Extract the (x, y) coordinate from the center of the cell holding the provided text.  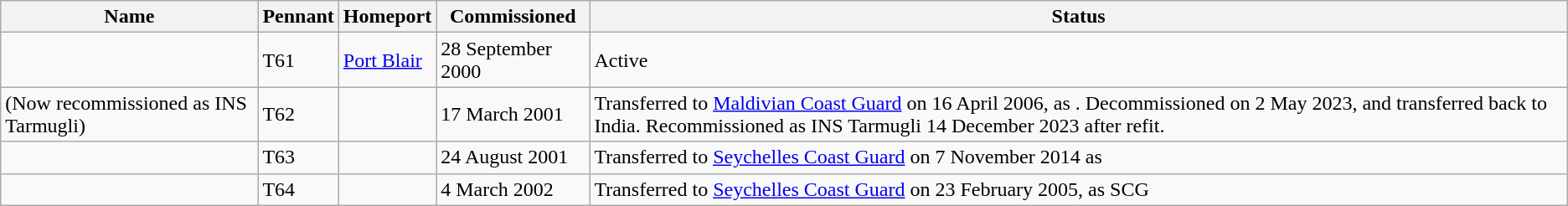
Name (129, 17)
(Now recommissioned as INS Tarmugli) (129, 114)
24 August 2001 (513, 157)
Active (1079, 60)
Transferred to Seychelles Coast Guard on 23 February 2005, as SCG (1079, 189)
T64 (298, 189)
Port Blair (387, 60)
T62 (298, 114)
4 March 2002 (513, 189)
28 September 2000 (513, 60)
Status (1079, 17)
Homeport (387, 17)
Transferred to Seychelles Coast Guard on 7 November 2014 as (1079, 157)
Commissioned (513, 17)
Pennant (298, 17)
17 March 2001 (513, 114)
T61 (298, 60)
T63 (298, 157)
